Capture the cell that displays the provided text and extract its (x, y) central coordinate. 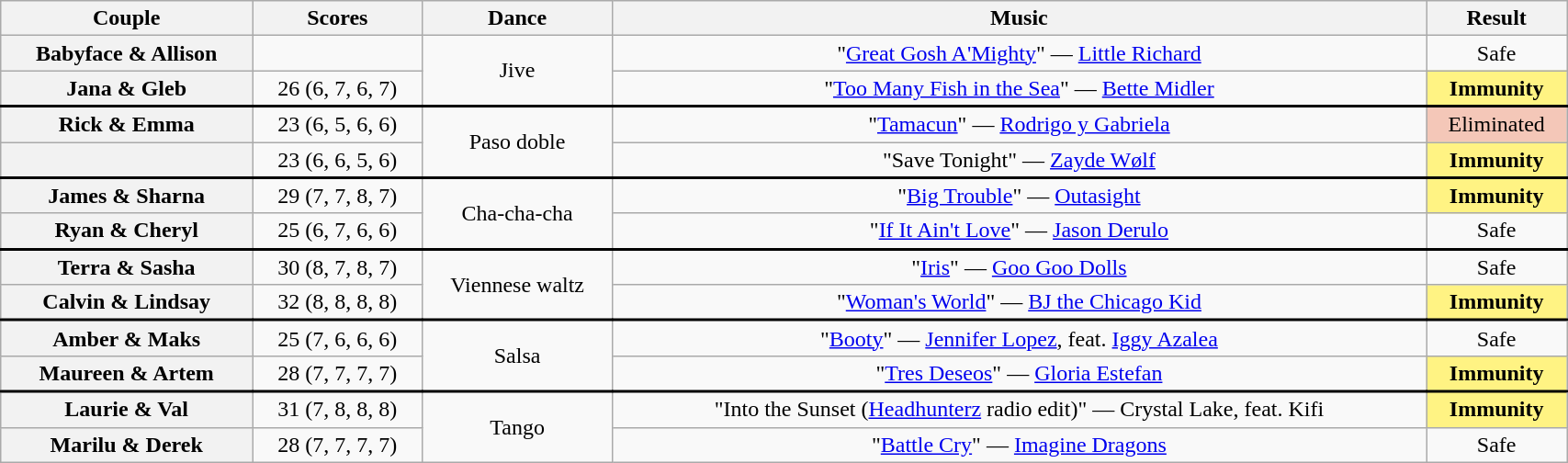
Dance (517, 18)
"Battle Cry" — Imagine Dragons (1019, 445)
Tango (517, 426)
Viennese waltz (517, 285)
Laurie & Val (127, 410)
Amber & Maks (127, 338)
"Great Gosh A'Mighty" — Little Richard (1019, 53)
Paso doble (517, 142)
James & Sharna (127, 195)
"Save Tonight" — Zayde Wølf (1019, 160)
25 (7, 6, 6, 6) (338, 338)
"Tres Deseos" — Gloria Estefan (1019, 373)
Result (1497, 18)
Scores (338, 18)
31 (7, 8, 8, 8) (338, 410)
30 (8, 7, 8, 7) (338, 266)
Marilu & Derek (127, 445)
"Tamacun" — Rodrigo y Gabriela (1019, 125)
Babyface & Allison (127, 53)
"If It Ain't Love" — Jason Derulo (1019, 231)
"Iris" — Goo Goo Dolls (1019, 266)
"Booty" — Jennifer Lopez, feat. Iggy Azalea (1019, 338)
Maureen & Artem (127, 373)
Jive (517, 72)
23 (6, 6, 5, 6) (338, 160)
Eliminated (1497, 125)
Salsa (517, 356)
29 (7, 7, 8, 7) (338, 195)
23 (6, 5, 6, 6) (338, 125)
25 (6, 7, 6, 6) (338, 231)
"Big Trouble" — Outasight (1019, 195)
32 (8, 8, 8, 8) (338, 303)
26 (6, 7, 6, 7) (338, 88)
Calvin & Lindsay (127, 303)
Music (1019, 18)
Terra & Sasha (127, 266)
Ryan & Cheryl (127, 231)
"Woman's World" — BJ the Chicago Kid (1019, 303)
Jana & Gleb (127, 88)
Couple (127, 18)
"Too Many Fish in the Sea" — Bette Midler (1019, 88)
Rick & Emma (127, 125)
"Into the Sunset (Headhunterz radio edit)" — Crystal Lake, feat. Kifi (1019, 410)
Cha-cha-cha (517, 213)
